Return the (x, y) coordinate for the center point of the cell that contains the specified text.  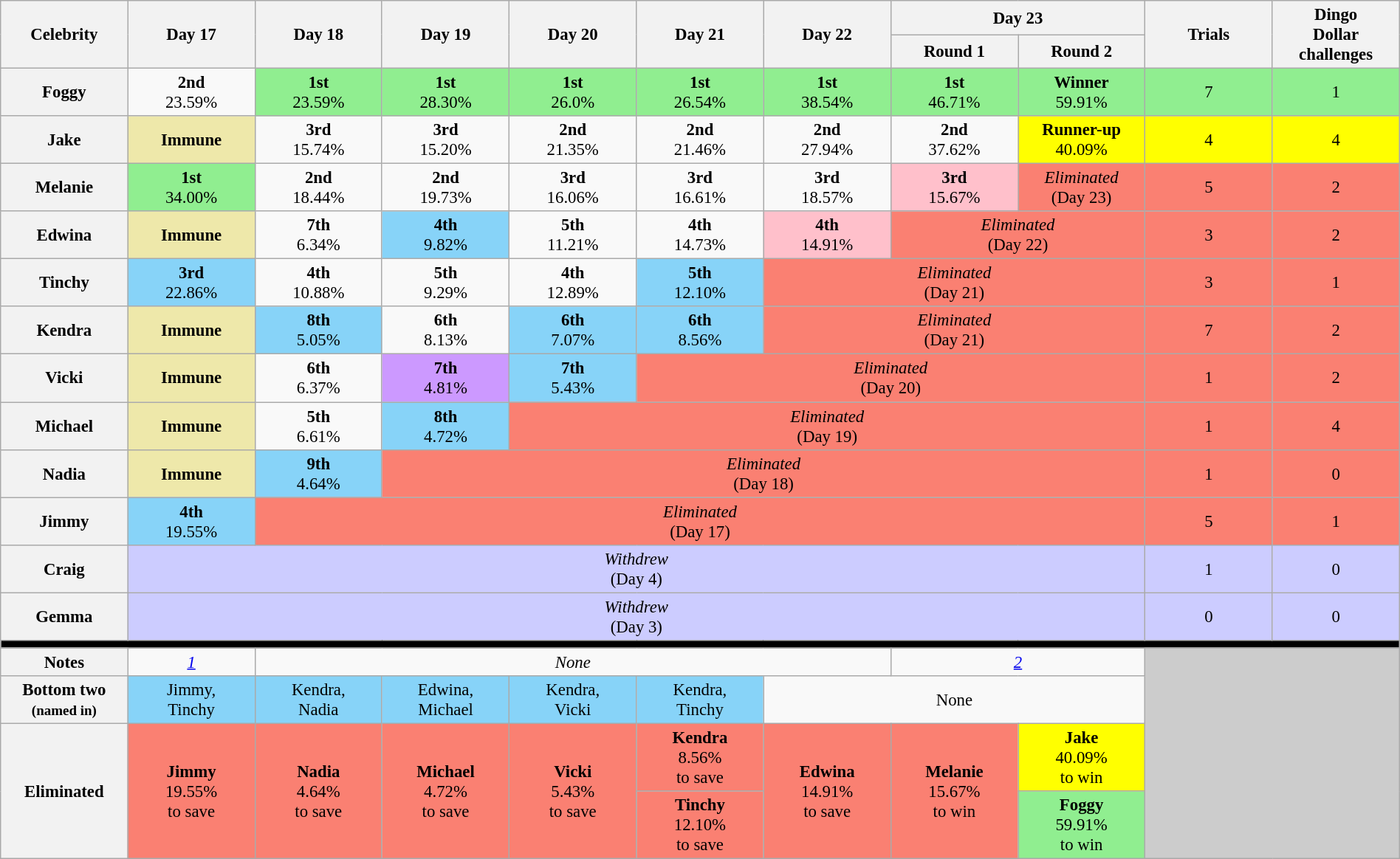
Round 1 (954, 52)
Michael (64, 427)
2nd23.59% (191, 93)
1st34.00% (191, 187)
Edwina,Michael (445, 700)
1st23.59% (318, 93)
Eliminated(Day 19) (827, 427)
Day 19 (445, 35)
Edwina14.91%to save (827, 791)
5th9.29% (445, 283)
Jimmy19.55%to save (191, 791)
4th14.91% (827, 235)
Eliminated(Day 17) (700, 521)
9th4.64% (318, 474)
Notes (64, 662)
2nd19.73% (445, 187)
4th10.88% (318, 283)
2nd37.62% (954, 140)
6th6.37% (318, 378)
Eliminated(Day 23) (1081, 187)
Kendra,Tinchy (700, 700)
2nd21.35% (573, 140)
1st28.30% (445, 93)
Tinchy (64, 283)
7th4.81% (445, 378)
DingoDollarchallenges (1336, 35)
Kendra 8.56%to save (700, 757)
Edwina (64, 235)
5th6.61% (318, 427)
Round 2 (1081, 52)
Eliminated(Day 20) (891, 378)
1st46.71% (954, 93)
2nd21.46% (700, 140)
Day 23 (1018, 18)
Eliminated(Day 18) (764, 474)
Runner-up40.09% (1081, 140)
5th12.10% (700, 283)
2nd 27.94% (827, 140)
4th12.89% (573, 283)
3rd15.74% (318, 140)
4th19.55% (191, 521)
8th5.05% (318, 331)
Melanie (64, 187)
Jimmy, Tinchy (191, 700)
Day 20 (573, 35)
Eliminated (64, 791)
Withdrew(Day 3) (636, 617)
7th5.43% (573, 378)
Nadia4.64%to save (318, 791)
8th4.72% (445, 427)
1st26.0% (573, 93)
3rd15.20% (445, 140)
Celebrity (64, 35)
Foggy59.91%to win (1081, 825)
Bottom two(named in) (64, 700)
Trials (1209, 35)
Kendra,Nadia (318, 700)
Eliminated(Day 22) (1018, 235)
Day 17 (191, 35)
Craig (64, 568)
6th7.07% (573, 331)
3rd22.86% (191, 283)
Foggy (64, 93)
6th8.56% (700, 331)
Jake (64, 140)
Tinchy 12.10%to save (700, 825)
Withdrew(Day 4) (636, 568)
6th8.13% (445, 331)
3rd16.61% (700, 187)
Winner59.91% (1081, 93)
Kendra (64, 331)
Day 21 (700, 35)
Jimmy (64, 521)
Day 22 (827, 35)
3rd18.57% (827, 187)
Melanie15.67%to win (954, 791)
3rd15.67% (954, 187)
1st38.54% (827, 93)
Nadia (64, 474)
Day 18 (318, 35)
Kendra, Vicki (573, 700)
4th9.82% (445, 235)
Vicki 5.43%to save (573, 791)
1st26.54% (700, 93)
Michael4.72%to save (445, 791)
7th6.34% (318, 235)
3rd16.06% (573, 187)
2nd18.44% (318, 187)
Vicki (64, 378)
Gemma (64, 617)
5th11.21% (573, 235)
Jake40.09%to win (1081, 757)
4th14.73% (700, 235)
